Search for the cell housing the specified text and yield its [x, y] center coordinate. 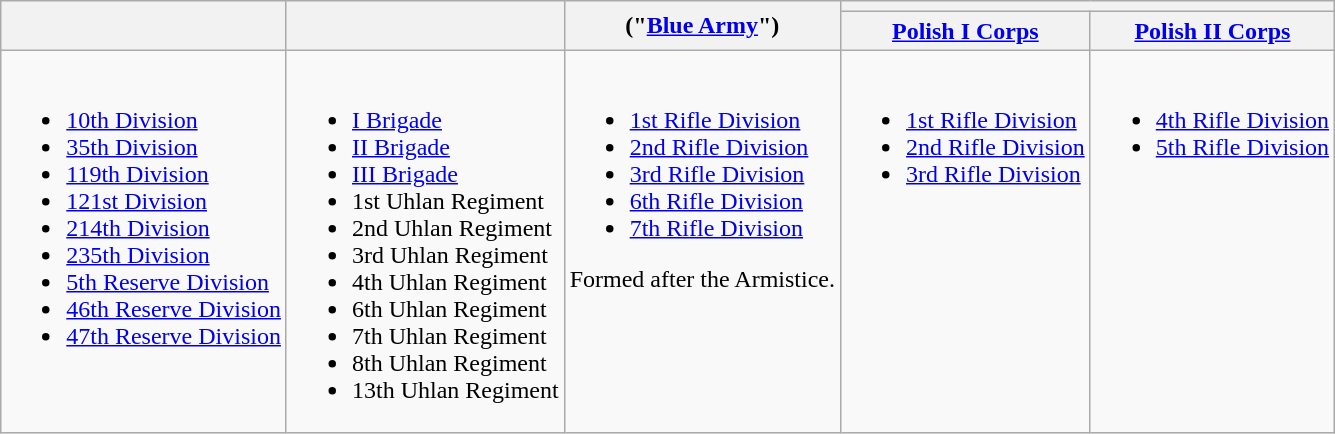
1st Rifle Division2nd Rifle Division3rd Rifle Division6th Rifle Division7th Rifle DivisionFormed after the Armistice. [702, 242]
Polish I Corps [965, 31]
4th Rifle Division5th Rifle Division [1212, 242]
("Blue Army") [702, 26]
10th Division35th Division119th Division121st Division214th Division235th Division5th Reserve Division46th Reserve Division47th Reserve Division [144, 242]
1st Rifle Division2nd Rifle Division3rd Rifle Division [965, 242]
Polish II Corps [1212, 31]
